Return (X, Y) of the center of cell containing provided text 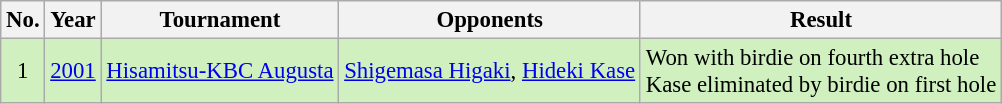
Won with birdie on fourth extra holeKase eliminated by birdie on first hole (820, 72)
Year (73, 20)
2001 (73, 72)
Shigemasa Higaki, Hideki Kase (490, 72)
Result (820, 20)
Opponents (490, 20)
Tournament (220, 20)
Hisamitsu-KBC Augusta (220, 72)
1 (23, 72)
No. (23, 20)
